Capture the cell that displays the provided text and extract its [X, Y] central coordinate. 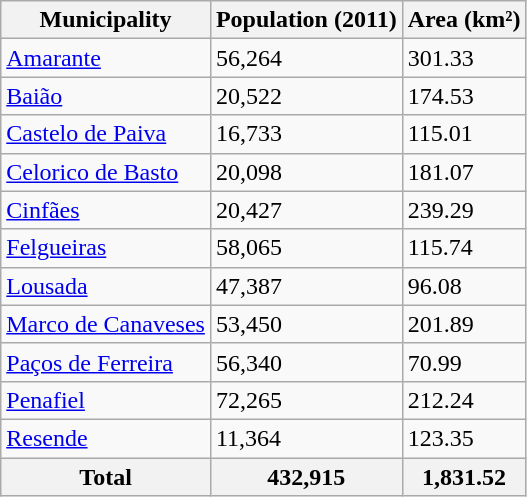
Resende [106, 438]
58,065 [306, 248]
115.74 [464, 248]
53,450 [306, 324]
Amarante [106, 58]
239.29 [464, 210]
301.33 [464, 58]
11,364 [306, 438]
Baião [106, 96]
115.01 [464, 134]
Population (2011) [306, 20]
Municipality [106, 20]
Area (km²) [464, 20]
Total [106, 477]
56,264 [306, 58]
20,098 [306, 172]
Lousada [106, 286]
Castelo de Paiva [106, 134]
72,265 [306, 400]
Cinfães [106, 210]
181.07 [464, 172]
Penafiel [106, 400]
123.35 [464, 438]
1,831.52 [464, 477]
432,915 [306, 477]
16,733 [306, 134]
174.53 [464, 96]
96.08 [464, 286]
47,387 [306, 286]
Marco de Canaveses [106, 324]
20,427 [306, 210]
20,522 [306, 96]
Paços de Ferreira [106, 362]
212.24 [464, 400]
56,340 [306, 362]
201.89 [464, 324]
Felgueiras [106, 248]
70.99 [464, 362]
Celorico de Basto [106, 172]
